Search for the cell housing the specified text and yield its (x, y) center coordinate. 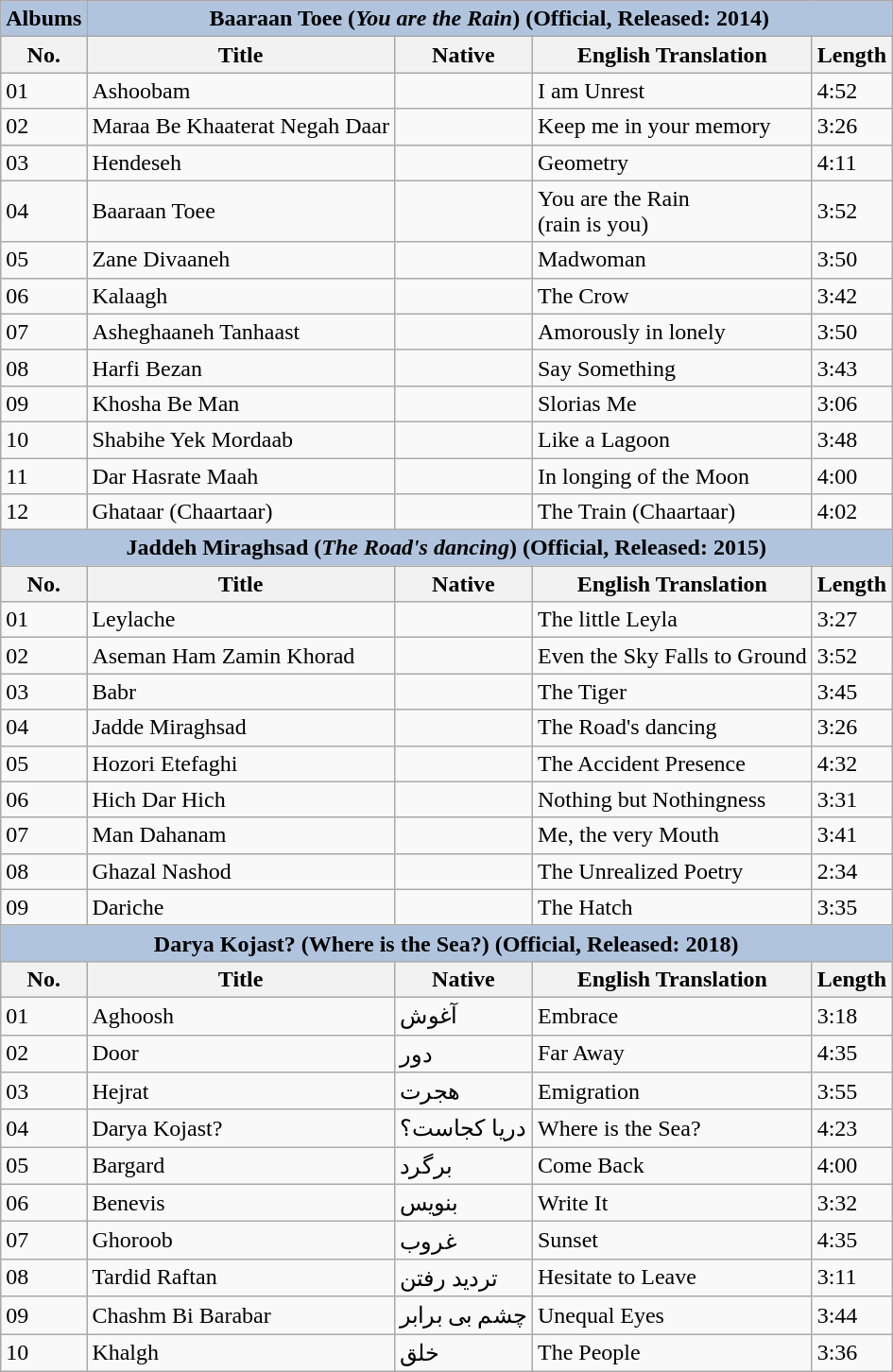
Aghoosh (241, 1016)
Dar Hasrate Maah (241, 475)
Aseman Ham Zamin Khorad (241, 656)
هجرت (463, 1091)
خلق (463, 1353)
2:34 (851, 871)
Slorias Me (672, 403)
غروب (463, 1241)
Babr (241, 692)
چشم بی برابر (463, 1315)
Maraa Be Khaaterat Negah Daar (241, 127)
3:45 (851, 692)
Tardid Raftan (241, 1278)
3:06 (851, 403)
Hendeseh (241, 163)
Amorously in lonely (672, 332)
Bargard (241, 1166)
The Road's dancing (672, 728)
دریا کجاست؟ (463, 1128)
Zane Divaaneh (241, 260)
3:35 (851, 907)
Chashm Bi Barabar (241, 1315)
Ghazal Nashod (241, 871)
Harfi Bezan (241, 368)
Benevis (241, 1203)
Khalgh (241, 1353)
Hozori Etefaghi (241, 763)
The Crow (672, 296)
Darya Kojast? (241, 1128)
11 (43, 475)
Hejrat (241, 1091)
Ghoroob (241, 1241)
آغوش (463, 1016)
You are the Rain(rain is you) (672, 212)
3:27 (851, 620)
Asheghaaneh Tanhaast (241, 332)
Darya Kojast? (Where is the Sea?) (Official, Released: 2018) (446, 943)
Nothing but Nothingness (672, 799)
Like a Lagoon (672, 439)
The Unrealized Poetry (672, 871)
The Hatch (672, 907)
Keep me in your memory (672, 127)
Far Away (672, 1054)
3:32 (851, 1203)
Even the Sky Falls to Ground (672, 656)
برگرد (463, 1166)
3:43 (851, 368)
Man Dahanam (241, 835)
The Train (Chaartaar) (672, 512)
Baaraan Toee (241, 212)
3:11 (851, 1278)
Emigration (672, 1091)
The little Leyla (672, 620)
Ashoobam (241, 91)
Kalaagh (241, 296)
3:44 (851, 1315)
Madwoman (672, 260)
Door (241, 1054)
Jadde Miraghsad (241, 728)
Sunset (672, 1241)
Leylache (241, 620)
Come Back (672, 1166)
3:55 (851, 1091)
4:11 (851, 163)
3:48 (851, 439)
Geometry (672, 163)
3:18 (851, 1016)
Hesitate to Leave (672, 1278)
Embrace (672, 1016)
Dariche (241, 907)
3:36 (851, 1353)
تردید رفتن (463, 1278)
Unequal Eyes (672, 1315)
The People (672, 1353)
Baaraan Toee (You are the Rain) (Official, Released: 2014) (489, 19)
Ghataar (Chaartaar) (241, 512)
Say Something (672, 368)
3:41 (851, 835)
Khosha Be Man (241, 403)
Jaddeh Miraghsad (The Road's dancing) (Official, Released: 2015) (446, 548)
In longing of the Moon (672, 475)
Hich Dar Hich (241, 799)
بنویس (463, 1203)
4:52 (851, 91)
4:23 (851, 1128)
Me, the very Mouth (672, 835)
3:42 (851, 296)
The Tiger (672, 692)
3:31 (851, 799)
The Accident Presence (672, 763)
4:02 (851, 512)
12 (43, 512)
Shabihe Yek Mordaab (241, 439)
I am Unrest (672, 91)
Albums (43, 19)
Write It (672, 1203)
دور (463, 1054)
4:32 (851, 763)
Where is the Sea? (672, 1128)
